Output the (X, Y) coordinate of the center of the cell containing the given text.  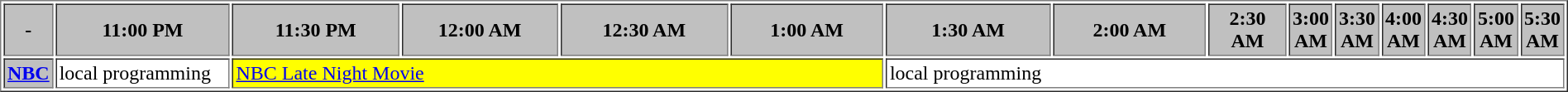
- (28, 30)
NBC Late Night Movie (557, 73)
3:00 AM (1310, 30)
5:00 AM (1495, 30)
11:30 PM (316, 30)
2:30 AM (1248, 30)
5:30 AM (1542, 30)
1:30 AM (968, 30)
2:00 AM (1130, 30)
NBC (28, 73)
4:00 AM (1403, 30)
11:00 PM (142, 30)
12:30 AM (644, 30)
3:30 AM (1356, 30)
1:00 AM (807, 30)
4:30 AM (1449, 30)
12:00 AM (480, 30)
